Return the [X, Y] coordinate for the center point of the cell that contains the specified text.  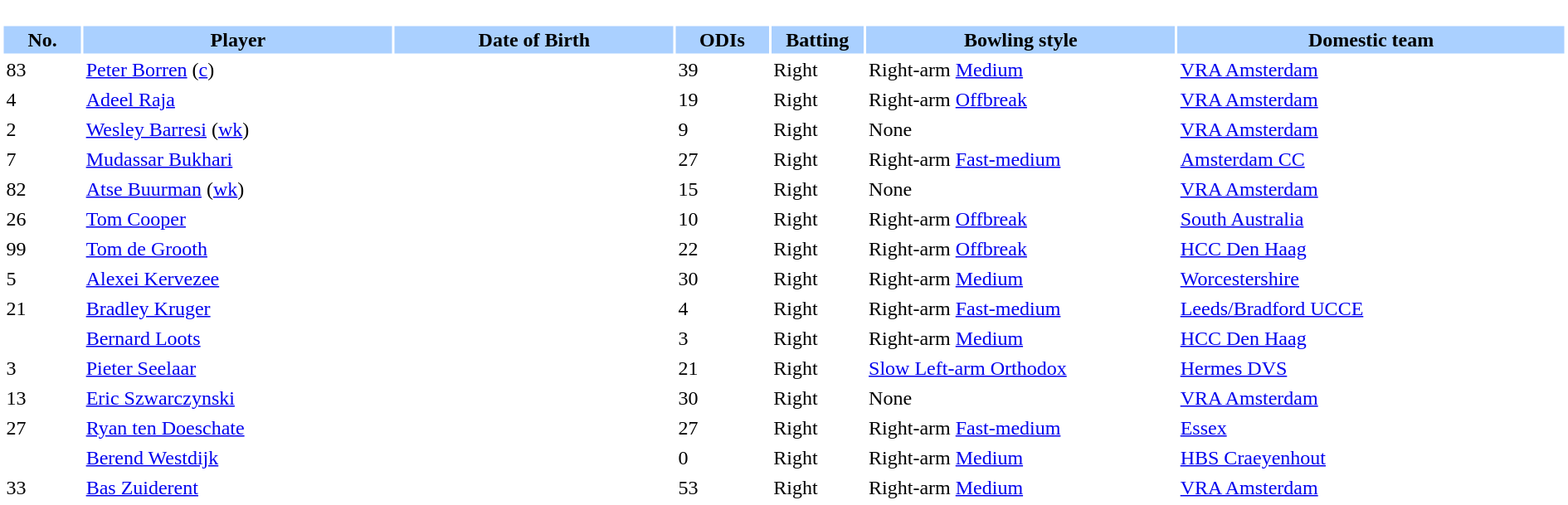
39 [723, 70]
Player [239, 40]
Bernard Loots [239, 338]
Essex [1371, 428]
82 [41, 189]
No. [41, 40]
Tom de Grooth [239, 249]
Berend Westdijk [239, 458]
Amsterdam CC [1371, 159]
Atse Buurman (wk) [239, 189]
33 [41, 488]
26 [41, 219]
Wesley Barresi (wk) [239, 129]
Hermes DVS [1371, 368]
22 [723, 249]
Slow Left-arm Orthodox [1020, 368]
Eric Szwarczynski [239, 398]
15 [723, 189]
Ryan ten Doeschate [239, 428]
13 [41, 398]
99 [41, 249]
Domestic team [1371, 40]
Alexei Kervezee [239, 279]
Leeds/Bradford UCCE [1371, 308]
Bradley Kruger [239, 308]
Peter Borren (c) [239, 70]
Mudassar Bukhari [239, 159]
HBS Craeyenhout [1371, 458]
9 [723, 129]
0 [723, 458]
2 [41, 129]
Date of Birth [534, 40]
Tom Cooper [239, 219]
83 [41, 70]
ODIs [723, 40]
Batting [817, 40]
5 [41, 279]
Adeel Raja [239, 100]
South Australia [1371, 219]
Worcestershire [1371, 279]
53 [723, 488]
19 [723, 100]
Pieter Seelaar [239, 368]
10 [723, 219]
Bas Zuiderent [239, 488]
7 [41, 159]
Bowling style [1020, 40]
